Return the [X, Y] coordinate for the center point of the cell that contains the specified text.  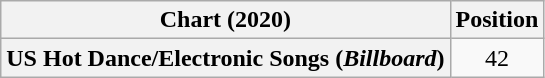
Chart (2020) [226, 20]
42 [497, 58]
Position [497, 20]
US Hot Dance/Electronic Songs (Billboard) [226, 58]
